From the cell containing the given text, extract its center point as [X, Y] coordinate. 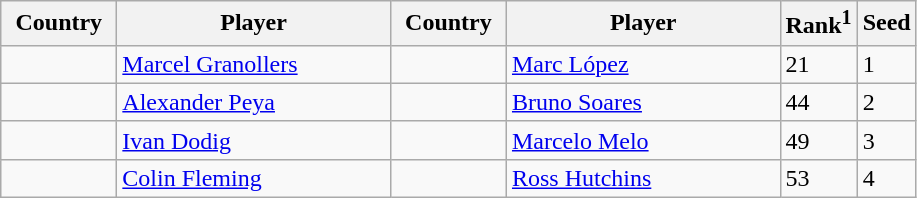
3 [886, 140]
53 [818, 178]
Alexander Peya [254, 102]
1 [886, 64]
Marcel Granollers [254, 64]
Colin Fleming [254, 178]
Seed [886, 24]
2 [886, 102]
4 [886, 178]
Ross Hutchins [643, 178]
Marc López [643, 64]
Rank1 [818, 24]
Ivan Dodig [254, 140]
Bruno Soares [643, 102]
44 [818, 102]
Marcelo Melo [643, 140]
49 [818, 140]
21 [818, 64]
